Scan for the cell matching the given text and deliver its [x, y] coordinate at center. 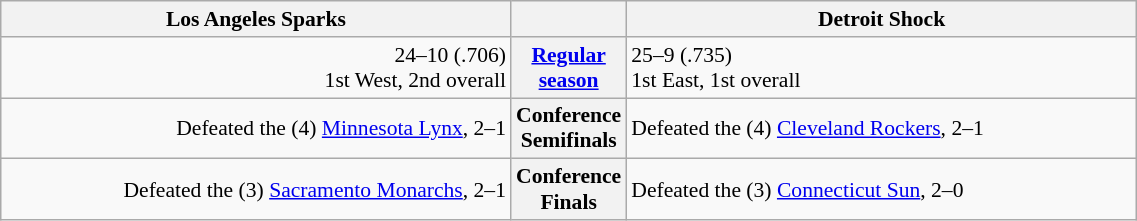
25–9 (.735)1st East, 1st overall [882, 68]
Regular season [568, 68]
Defeated the (4) Cleveland Rockers, 2–1 [882, 128]
Conference Finals [568, 190]
24–10 (.706)1st West, 2nd overall [256, 68]
Detroit Shock [882, 19]
Conference Semifinals [568, 128]
Defeated the (3) Connecticut Sun, 2–0 [882, 190]
Los Angeles Sparks [256, 19]
Defeated the (4) Minnesota Lynx, 2–1 [256, 128]
Defeated the (3) Sacramento Monarchs, 2–1 [256, 190]
